Return the [x, y] coordinate for the center point of the cell that contains the specified text.  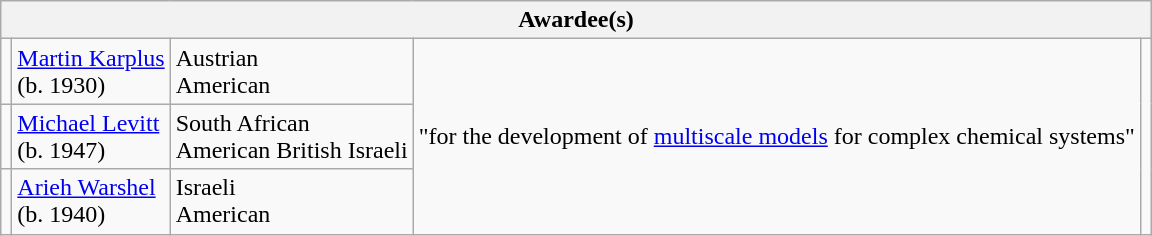
Arieh Warshel(b. 1940) [91, 202]
Austrian American [292, 72]
South African American British Israeli [292, 136]
Michael Levitt(b. 1947) [91, 136]
"for the development of multiscale models for complex chemical systems" [776, 136]
Martin Karplus(b. 1930) [91, 72]
Israeli American [292, 202]
Awardee(s) [576, 20]
